Capture the cell that displays the provided text and extract its (x, y) central coordinate. 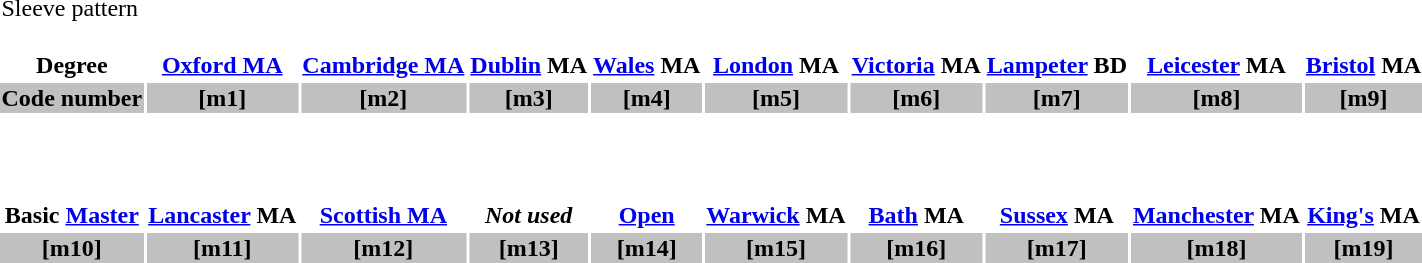
Code number (72, 98)
Scottish MA (384, 215)
[m4] (647, 98)
Open (647, 215)
[m19] (1363, 248)
London MA (776, 65)
[m1] (222, 98)
[m5] (776, 98)
Bath MA (916, 215)
[m17] (1056, 248)
[m7] (1056, 98)
[m9] (1363, 98)
Warwick MA (776, 215)
[m11] (222, 248)
[m8] (1216, 98)
[m3] (529, 98)
Leicester MA (1216, 65)
[m15] (776, 248)
[m16] (916, 248)
[m10] (72, 248)
[m6] (916, 98)
Basic Master (72, 215)
Lampeter BD (1056, 65)
Bristol MA (1363, 65)
[m13] (529, 248)
Victoria MA (916, 65)
Cambridge MA (384, 65)
King's MA (1363, 215)
Degree (72, 65)
[m12] (384, 248)
[m14] (647, 248)
Sussex MA (1056, 215)
Wales MA (647, 65)
Not used (529, 215)
Manchester MA (1216, 215)
Lancaster MA (222, 215)
Oxford MA (222, 65)
[m2] (384, 98)
[m18] (1216, 248)
Dublin MA (529, 65)
